Capture the cell that displays the provided text and extract its (x, y) central coordinate. 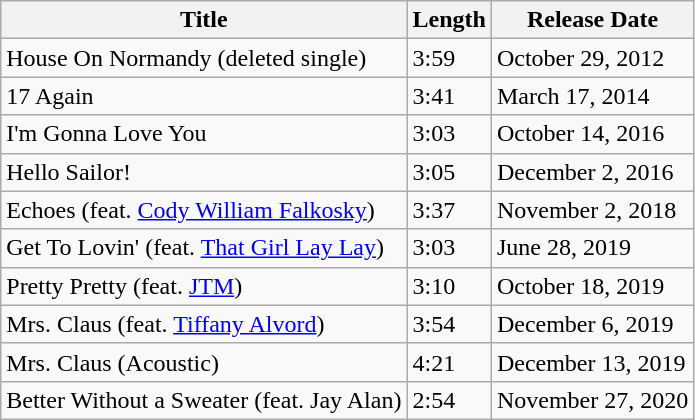
4:21 (449, 362)
House On Normandy (deleted single) (204, 58)
3:10 (449, 286)
2:54 (449, 400)
3:59 (449, 58)
Release Date (592, 20)
November 27, 2020 (592, 400)
Get To Lovin' (feat. That Girl Lay Lay) (204, 248)
Length (449, 20)
December 6, 2019 (592, 324)
Echoes (feat. Cody William Falkosky) (204, 210)
June 28, 2019 (592, 248)
March 17, 2014 (592, 96)
October 29, 2012 (592, 58)
I'm Gonna Love You (204, 134)
October 14, 2016 (592, 134)
Title (204, 20)
3:05 (449, 172)
Pretty Pretty (feat. JTM) (204, 286)
December 2, 2016 (592, 172)
December 13, 2019 (592, 362)
November 2, 2018 (592, 210)
3:41 (449, 96)
October 18, 2019 (592, 286)
3:37 (449, 210)
Mrs. Claus (feat. Tiffany Alvord) (204, 324)
Better Without a Sweater (feat. Jay Alan) (204, 400)
Hello Sailor! (204, 172)
Mrs. Claus (Acoustic) (204, 362)
3:54 (449, 324)
17 Again (204, 96)
